Scan for the cell matching the given text and deliver its (x, y) coordinate at center. 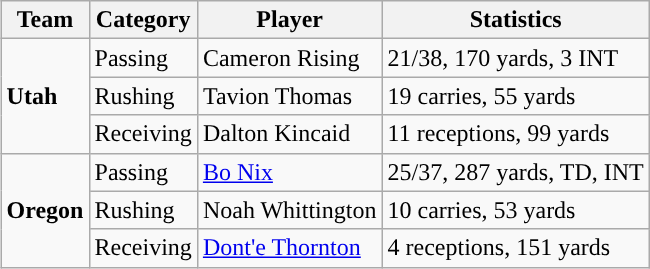
Dont'e Thornton (290, 248)
10 carries, 53 yards (516, 210)
Statistics (516, 20)
Bo Nix (290, 172)
Utah (45, 96)
21/38, 170 yards, 3 INT (516, 58)
Noah Whittington (290, 210)
Tavion Thomas (290, 96)
Player (290, 20)
Team (45, 20)
Dalton Kincaid (290, 134)
Cameron Rising (290, 58)
Category (143, 20)
19 carries, 55 yards (516, 96)
4 receptions, 151 yards (516, 248)
25/37, 287 yards, TD, INT (516, 172)
Oregon (45, 210)
11 receptions, 99 yards (516, 134)
